Find where the given text appears and provide that cell's center as (X, Y) coordinate. 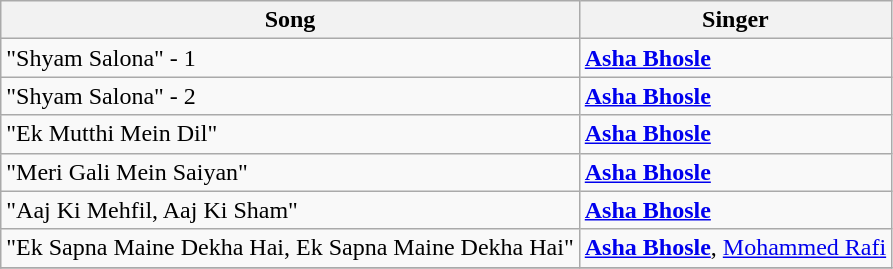
"Aaj Ki Mehfil, Aaj Ki Sham" (290, 210)
"Shyam Salona" - 1 (290, 58)
Song (290, 20)
Asha Bhosle, Mohammed Rafi (735, 248)
"Ek Mutthi Mein Dil" (290, 134)
"Ek Sapna Maine Dekha Hai, Ek Sapna Maine Dekha Hai" (290, 248)
"Shyam Salona" - 2 (290, 96)
"Meri Gali Mein Saiyan" (290, 172)
Singer (735, 20)
